Detect which cell encompasses the target text, then output its (x, y) center coordinate. 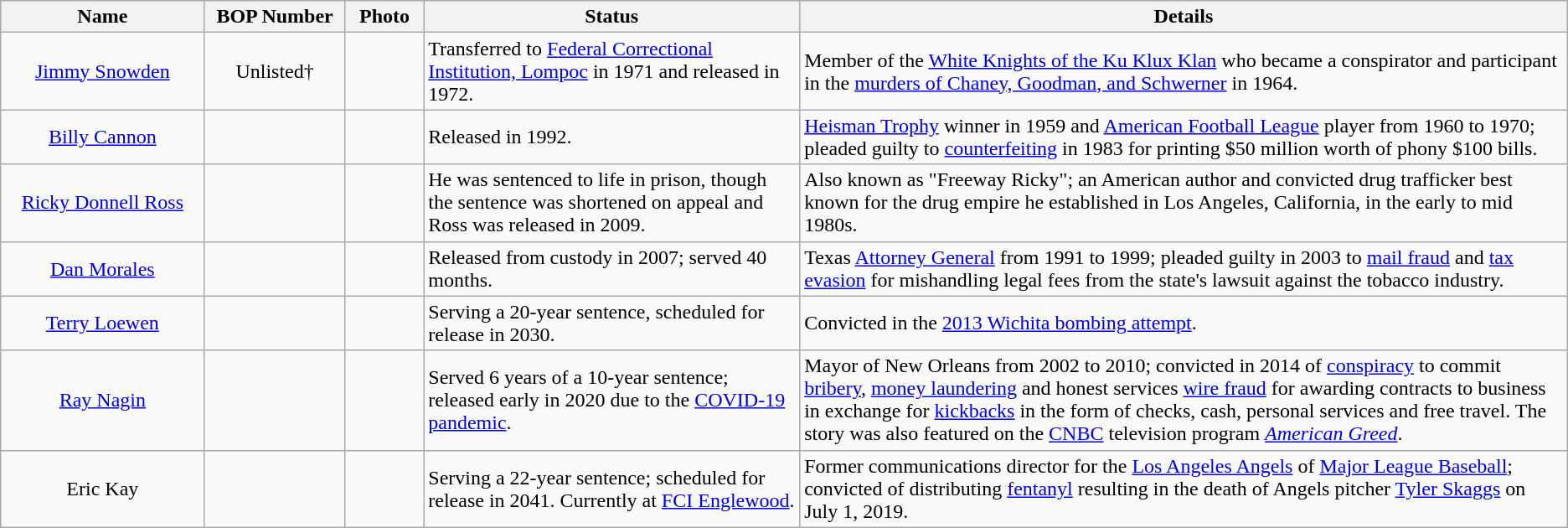
Transferred to Federal Correctional Institution, Lompoc in 1971 and released in 1972. (611, 71)
BOP Number (275, 17)
Terry Loewen (102, 324)
Details (1184, 17)
Serving a 22-year sentence; scheduled for release in 2041. Currently at FCI Englewood. (611, 489)
Released in 1992. (611, 137)
Billy Cannon (102, 137)
Ray Nagin (102, 401)
Eric Kay (102, 489)
Unlisted† (275, 71)
Status (611, 17)
He was sentenced to life in prison, though the sentence was shortened on appeal and Ross was released in 2009. (611, 203)
Member of the White Knights of the Ku Klux Klan who became a conspirator and participant in the murders of Chaney, Goodman, and Schwerner in 1964. (1184, 71)
Serving a 20-year sentence, scheduled for release in 2030. (611, 324)
Name (102, 17)
Served 6 years of a 10-year sentence; released early in 2020 due to the COVID-19 pandemic. (611, 401)
Released from custody in 2007; served 40 months. (611, 268)
Photo (384, 17)
Dan Morales (102, 268)
Jimmy Snowden (102, 71)
Ricky Donnell Ross (102, 203)
Convicted in the 2013 Wichita bombing attempt. (1184, 324)
